Capture the cell that displays the provided text and extract its (x, y) central coordinate. 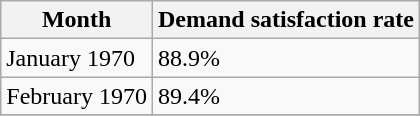
Demand satisfaction rate (286, 20)
January 1970 (77, 58)
88.9% (286, 58)
Month (77, 20)
89.4% (286, 96)
February 1970 (77, 96)
